Provide the (X, Y) coordinate of the cell's center where the given text is located.  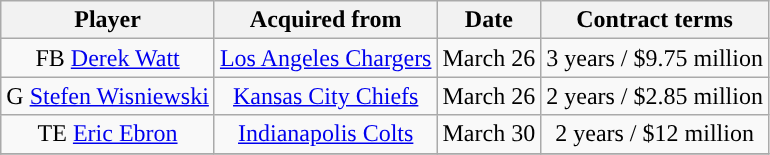
3 years / $9.75 million (655, 58)
TE Eric Ebron (108, 134)
Date (489, 20)
Los Angeles Chargers (326, 58)
G Stefen Wisniewski (108, 96)
Indianapolis Colts (326, 134)
Player (108, 20)
Kansas City Chiefs (326, 96)
2 years / $2.85 million (655, 96)
FB Derek Watt (108, 58)
2 years / $12 million (655, 134)
March 30 (489, 134)
Contract terms (655, 20)
Acquired from (326, 20)
